For the text-containing cell, return its midpoint in [x, y] coordinate format. 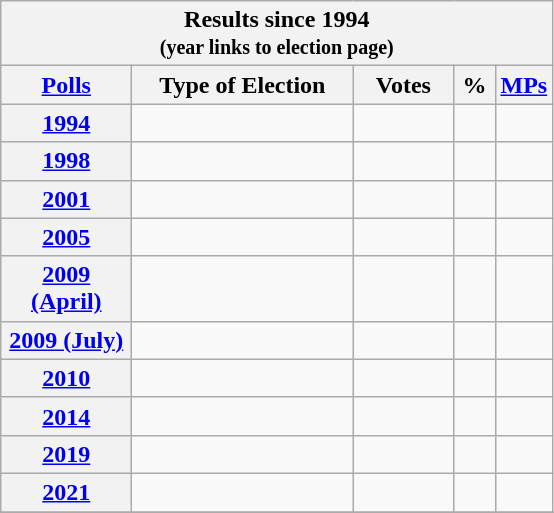
2014 [66, 416]
2009 (April) [66, 288]
2010 [66, 378]
2019 [66, 454]
2005 [66, 237]
1998 [66, 161]
1994 [66, 123]
% [474, 85]
2001 [66, 199]
MPs [524, 85]
2021 [66, 492]
Polls [66, 85]
Type of Election [242, 85]
Votes [404, 85]
2009 (July) [66, 340]
Results since 1994(year links to election page) [277, 34]
